Identify which cell holds the provided text, then report its [x, y] central coordinate. 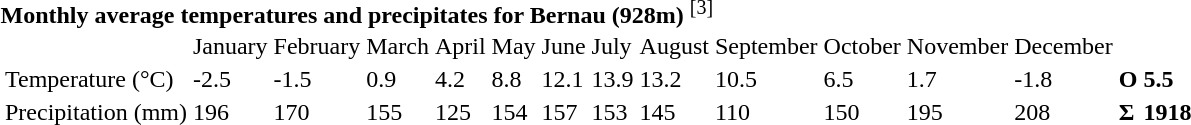
November [957, 47]
O [1128, 80]
June [564, 47]
-1.8 [1064, 80]
February [317, 47]
April [460, 47]
-2.5 [230, 80]
Temperature (°C) [96, 80]
1.7 [957, 80]
August [674, 47]
October [862, 47]
-1.5 [317, 80]
December [1064, 47]
March [398, 47]
July [612, 47]
May [514, 47]
January [230, 47]
13.9 [612, 80]
4.2 [460, 80]
10.5 [766, 80]
12.1 [564, 80]
0.9 [398, 80]
8.8 [514, 80]
13.2 [674, 80]
6.5 [862, 80]
September [766, 47]
